Return the [X, Y] coordinate for the center point of the cell that contains the specified text.  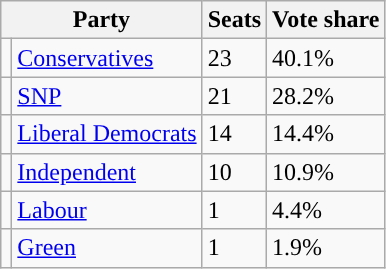
10 [234, 172]
23 [234, 58]
SNP [107, 96]
Party [102, 20]
4.4% [326, 210]
Independent [107, 172]
10.9% [326, 172]
40.1% [326, 58]
14 [234, 134]
1.9% [326, 248]
Green [107, 248]
Seats [234, 20]
14.4% [326, 134]
Conservatives [107, 58]
Liberal Democrats [107, 134]
Labour [107, 210]
Vote share [326, 20]
21 [234, 96]
28.2% [326, 96]
